Return the (x, y) coordinate for the center point of the cell that contains the specified text.  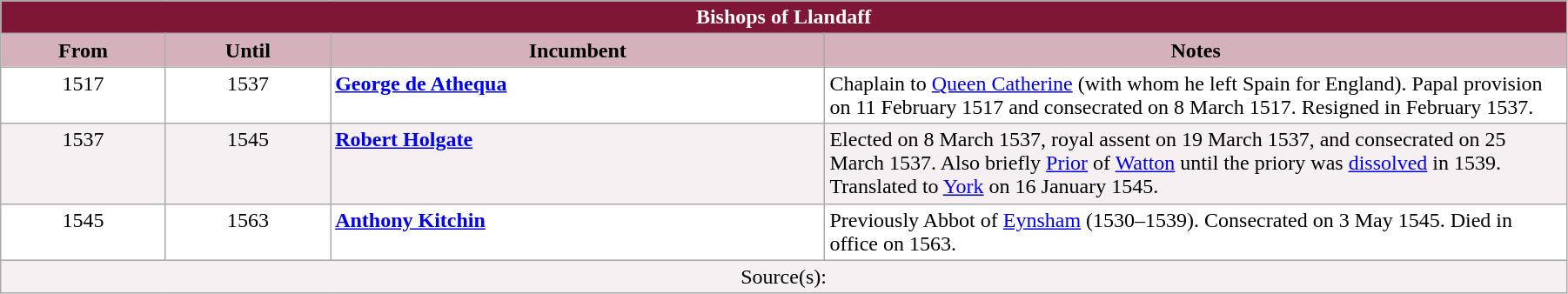
Anthony Kitchin (578, 231)
Notes (1196, 50)
From (84, 50)
Bishops of Llandaff (784, 17)
1563 (247, 231)
Source(s): (784, 277)
George de Athequa (578, 96)
Until (247, 50)
Robert Holgate (578, 164)
Previously Abbot of Eynsham (1530–1539). Consecrated on 3 May 1545. Died in office on 1563. (1196, 231)
Incumbent (578, 50)
1517 (84, 96)
